Return the (x, y) coordinate for the center point of the cell that contains the specified text.  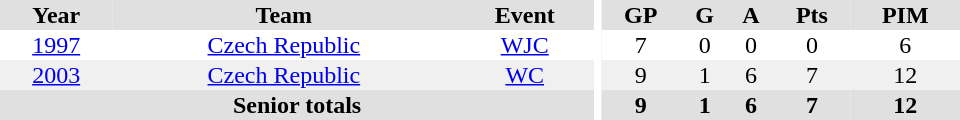
WC (524, 75)
Team (284, 15)
1997 (56, 45)
Event (524, 15)
WJC (524, 45)
2003 (56, 75)
GP (641, 15)
G (705, 15)
PIM (905, 15)
A (752, 15)
Senior totals (297, 105)
Year (56, 15)
Pts (812, 15)
